Return (X, Y) of the center of cell containing provided text 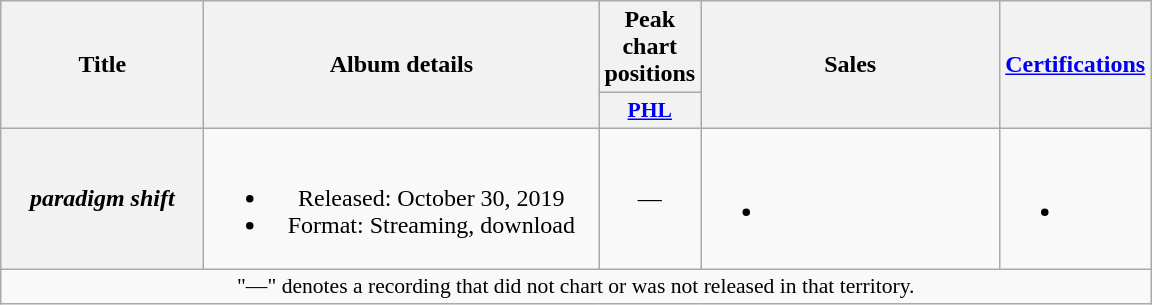
Title (102, 65)
Released: October 30, 2019Format: Streaming, download (402, 198)
— (650, 198)
Album details (402, 65)
Sales (850, 65)
Certifications (1076, 65)
PHL (650, 111)
"—" denotes a recording that did not chart or was not released in that territory. (576, 286)
paradigm shift (102, 198)
Peak chart positions (650, 47)
